Scan for the cell matching the given text and deliver its [X, Y] coordinate at center. 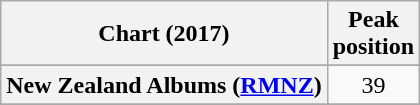
39 [373, 85]
Chart (2017) [164, 34]
New Zealand Albums (RMNZ) [164, 85]
Peak position [373, 34]
